Capture the cell that displays the provided text and extract its (X, Y) central coordinate. 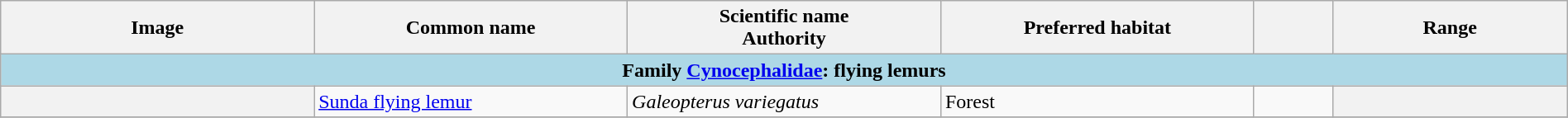
Forest (1097, 101)
Common name (471, 28)
Image (157, 28)
Range (1450, 28)
Scientific nameAuthority (784, 28)
Preferred habitat (1097, 28)
Sunda flying lemur (471, 101)
Family Cynocephalidae: flying lemurs (784, 70)
Galeopterus variegatus (784, 101)
